Locate the cell with the specified text and output its [x, y] center coordinate. 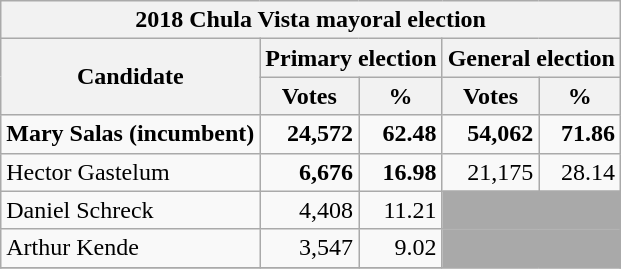
62.48 [400, 134]
3,547 [310, 248]
21,175 [490, 172]
Mary Salas (incumbent) [130, 134]
54,062 [490, 134]
General election [531, 58]
4,408 [310, 210]
Arthur Kende [130, 248]
Hector Gastelum [130, 172]
Daniel Schreck [130, 210]
28.14 [580, 172]
2018 Chula Vista mayoral election [311, 20]
Primary election [351, 58]
11.21 [400, 210]
24,572 [310, 134]
6,676 [310, 172]
Candidate [130, 77]
16.98 [400, 172]
9.02 [400, 248]
71.86 [580, 134]
